Locate the cell with the specified text and output its (X, Y) center coordinate. 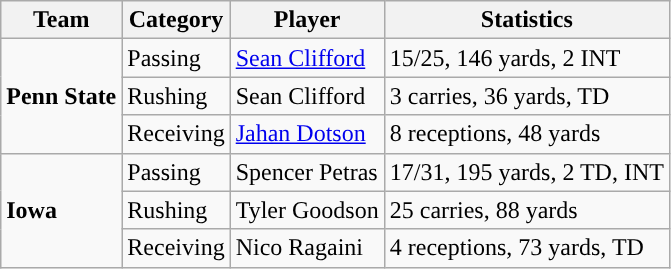
Iowa (62, 210)
4 receptions, 73 yards, TD (526, 248)
25 carries, 88 yards (526, 210)
Statistics (526, 20)
Team (62, 20)
Jahan Dotson (307, 134)
Player (307, 20)
Penn State (62, 96)
3 carries, 36 yards, TD (526, 96)
Nico Ragaini (307, 248)
15/25, 146 yards, 2 INT (526, 58)
Spencer Petras (307, 172)
Category (176, 20)
8 receptions, 48 yards (526, 134)
Tyler Goodson (307, 210)
17/31, 195 yards, 2 TD, INT (526, 172)
